Search for the cell housing the specified text and yield its [X, Y] center coordinate. 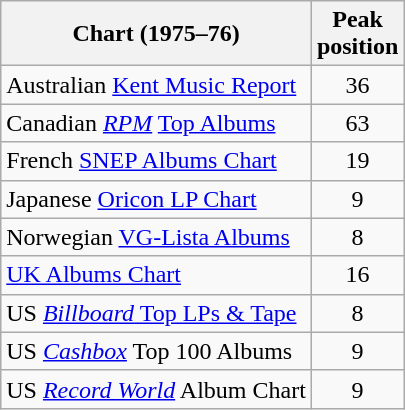
US Billboard Top LPs & Tape [156, 313]
French SNEP Albums Chart [156, 161]
Chart (1975–76) [156, 34]
US Record World Album Chart [156, 389]
36 [357, 85]
19 [357, 161]
16 [357, 275]
Peakposition [357, 34]
63 [357, 123]
Canadian RPM Top Albums [156, 123]
US Cashbox Top 100 Albums [156, 351]
Japanese Oricon LP Chart [156, 199]
Norwegian VG-Lista Albums [156, 237]
UK Albums Chart [156, 275]
Australian Kent Music Report [156, 85]
